Return the (X, Y) coordinate for the center point of the cell that contains the specified text.  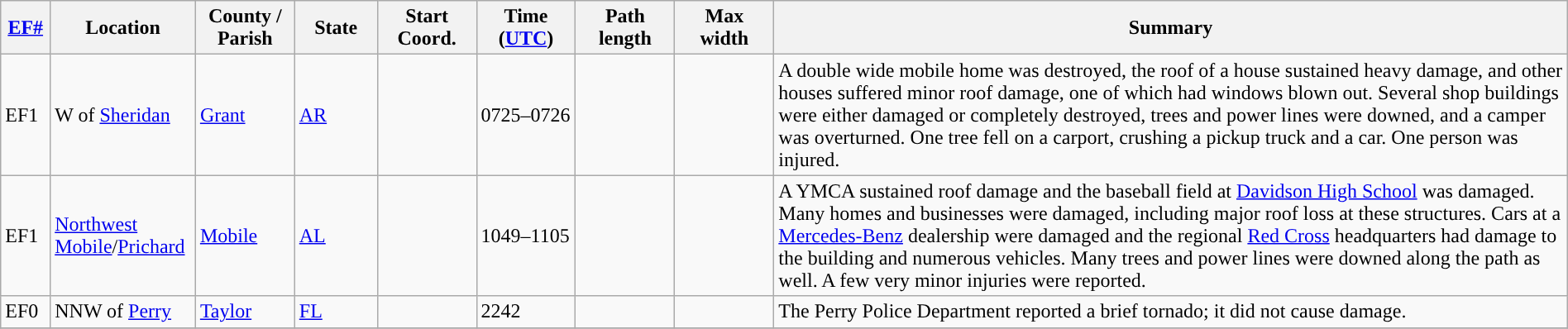
EF# (26, 28)
State (336, 28)
Max width (724, 28)
AL (336, 236)
Taylor (245, 312)
2242 (526, 312)
Grant (245, 115)
Summary (1171, 28)
W of Sheridan (123, 115)
FL (336, 312)
Start Coord. (427, 28)
NNW of Perry (123, 312)
AR (336, 115)
0725–0726 (526, 115)
1049–1105 (526, 236)
Time (UTC) (526, 28)
Location (123, 28)
County / Parish (245, 28)
The Perry Police Department reported a brief tornado; it did not cause damage. (1171, 312)
Mobile (245, 236)
Northwest Mobile/Prichard (123, 236)
EF0 (26, 312)
Path length (625, 28)
